Pinpoint the cell where the given text exists, returning its (x, y) midpoint coordinate. 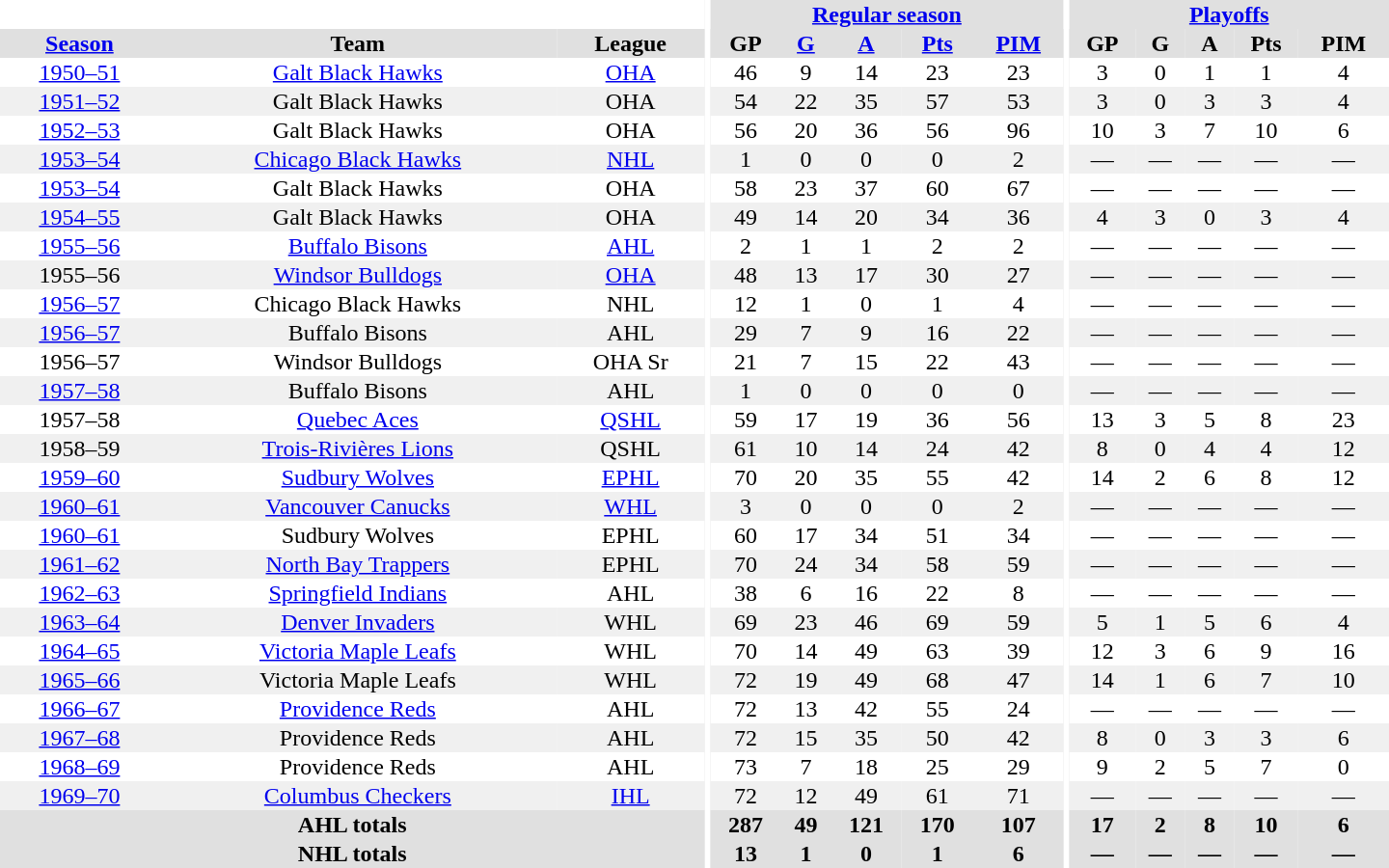
57 (938, 101)
AHL totals (352, 825)
1959–60 (79, 477)
1962–63 (79, 593)
39 (1019, 651)
1968–69 (79, 767)
IHL (631, 796)
21 (746, 362)
96 (1019, 130)
1952–53 (79, 130)
38 (746, 593)
Denver Invaders (358, 622)
63 (938, 651)
1966–67 (79, 709)
48 (746, 275)
Team (358, 43)
Trois-Rivières Lions (358, 448)
50 (938, 738)
121 (866, 825)
170 (938, 825)
Vancouver Canucks (358, 506)
Season (79, 43)
1954–55 (79, 217)
1951–52 (79, 101)
18 (866, 767)
1967–68 (79, 738)
47 (1019, 680)
30 (938, 275)
Quebec Aces (358, 420)
1965–66 (79, 680)
107 (1019, 825)
1969–70 (79, 796)
287 (746, 825)
71 (1019, 796)
67 (1019, 188)
68 (938, 680)
1950–51 (79, 72)
73 (746, 767)
NHL totals (352, 854)
1964–65 (79, 651)
27 (1019, 275)
Playoffs (1229, 14)
Columbus Checkers (358, 796)
North Bay Trappers (358, 564)
37 (866, 188)
1963–64 (79, 622)
53 (1019, 101)
Springfield Indians (358, 593)
1958–59 (79, 448)
Regular season (887, 14)
League (631, 43)
1961–62 (79, 564)
51 (938, 535)
43 (1019, 362)
54 (746, 101)
OHA Sr (631, 362)
25 (938, 767)
